Output the [x, y] coordinate of the center of the cell containing the given text.  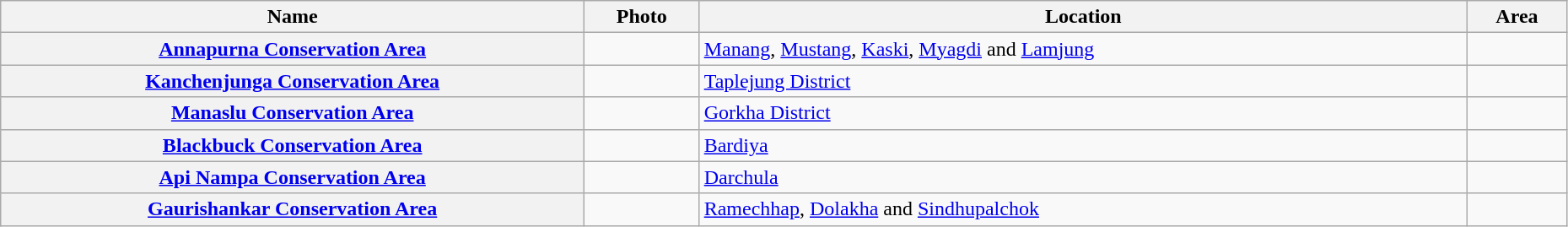
Gorkha District [1083, 113]
Manang, Mustang, Kaski, Myagdi and Lamjung [1083, 49]
Manaslu Conservation Area [293, 113]
Bardiya [1083, 145]
Photo [643, 17]
Darchula [1083, 177]
Location [1083, 17]
Blackbuck Conservation Area [293, 145]
Area [1517, 17]
Name [293, 17]
Gaurishankar Conservation Area [293, 209]
Ramechhap, Dolakha and Sindhupalchok [1083, 209]
Annapurna Conservation Area [293, 49]
Kanchenjunga Conservation Area [293, 81]
Api Nampa Conservation Area [293, 177]
Taplejung District [1083, 81]
